Return the (x, y) coordinate for the center point of the cell that contains the specified text.  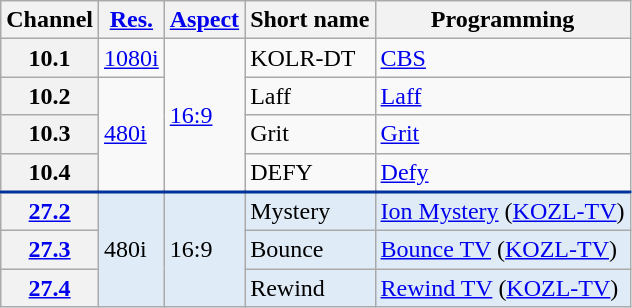
Channel (50, 20)
Short name (310, 20)
10.1 (50, 58)
Defy (502, 172)
DEFY (310, 172)
27.2 (50, 212)
Rewind TV (KOZL-TV) (502, 288)
1080i (132, 58)
Aspect (204, 20)
KOLR-DT (310, 58)
CBS (502, 58)
Res. (132, 20)
10.3 (50, 134)
27.4 (50, 288)
Rewind (310, 288)
Ion Mystery (KOZL-TV) (502, 212)
27.3 (50, 250)
10.4 (50, 172)
Bounce (310, 250)
Programming (502, 20)
Mystery (310, 212)
Bounce TV (KOZL-TV) (502, 250)
10.2 (50, 96)
